From the cell containing the given text, extract its center point as [x, y] coordinate. 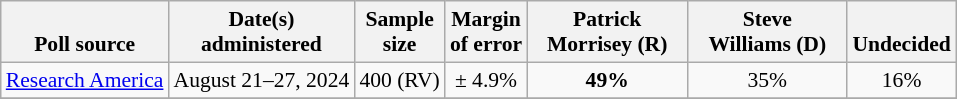
Research America [85, 80]
400 (RV) [400, 80]
August 21–27, 2024 [261, 80]
16% [901, 80]
SteveWilliams (D) [767, 32]
Poll source [85, 32]
49% [607, 80]
Marginof error [486, 32]
35% [767, 80]
Samplesize [400, 32]
PatrickMorrisey (R) [607, 32]
± 4.9% [486, 80]
Date(s)administered [261, 32]
Undecided [901, 32]
